Scan for the cell matching the given text and deliver its (X, Y) coordinate at center. 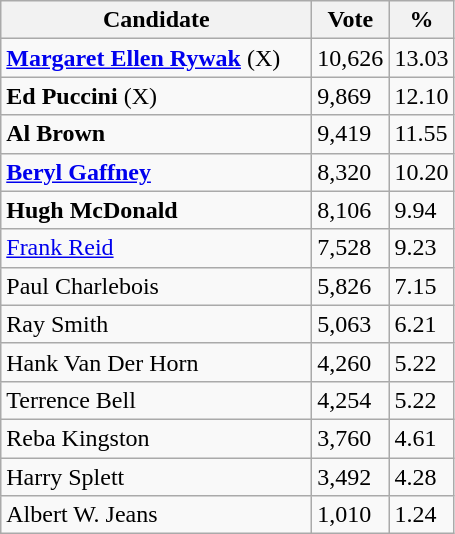
1.24 (422, 515)
7,528 (350, 248)
4,260 (350, 362)
10.20 (422, 172)
4.28 (422, 477)
9.94 (422, 210)
Al Brown (156, 134)
Ed Puccini (X) (156, 96)
5,826 (350, 286)
9.23 (422, 248)
Vote (350, 20)
9,869 (350, 96)
12.10 (422, 96)
1,010 (350, 515)
10,626 (350, 58)
Albert W. Jeans (156, 515)
Hank Van Der Horn (156, 362)
Candidate (156, 20)
% (422, 20)
8,106 (350, 210)
Beryl Gaffney (156, 172)
Reba Kingston (156, 438)
Margaret Ellen Rywak (X) (156, 58)
Terrence Bell (156, 400)
13.03 (422, 58)
Frank Reid (156, 248)
9,419 (350, 134)
Paul Charlebois (156, 286)
4,254 (350, 400)
3,492 (350, 477)
6.21 (422, 324)
3,760 (350, 438)
Ray Smith (156, 324)
8,320 (350, 172)
Harry Splett (156, 477)
7.15 (422, 286)
4.61 (422, 438)
Hugh McDonald (156, 210)
11.55 (422, 134)
5,063 (350, 324)
